Extract the [X, Y] coordinate from the center of the cell holding the provided text.  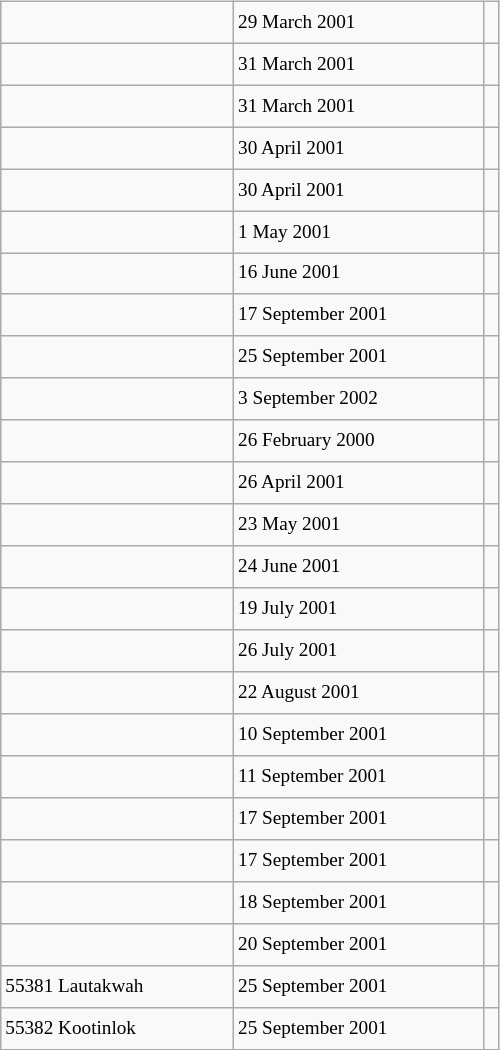
1 May 2001 [359, 232]
26 February 2000 [359, 441]
18 September 2001 [359, 902]
55382 Kootinlok [118, 1028]
16 June 2001 [359, 274]
24 June 2001 [359, 567]
22 August 2001 [359, 693]
55381 Lautakwah [118, 986]
29 March 2001 [359, 22]
19 July 2001 [359, 609]
11 September 2001 [359, 777]
20 September 2001 [359, 944]
3 September 2002 [359, 399]
26 July 2001 [359, 651]
26 April 2001 [359, 483]
10 September 2001 [359, 735]
23 May 2001 [359, 525]
